Locate the cell with the specified text and output its [X, Y] center coordinate. 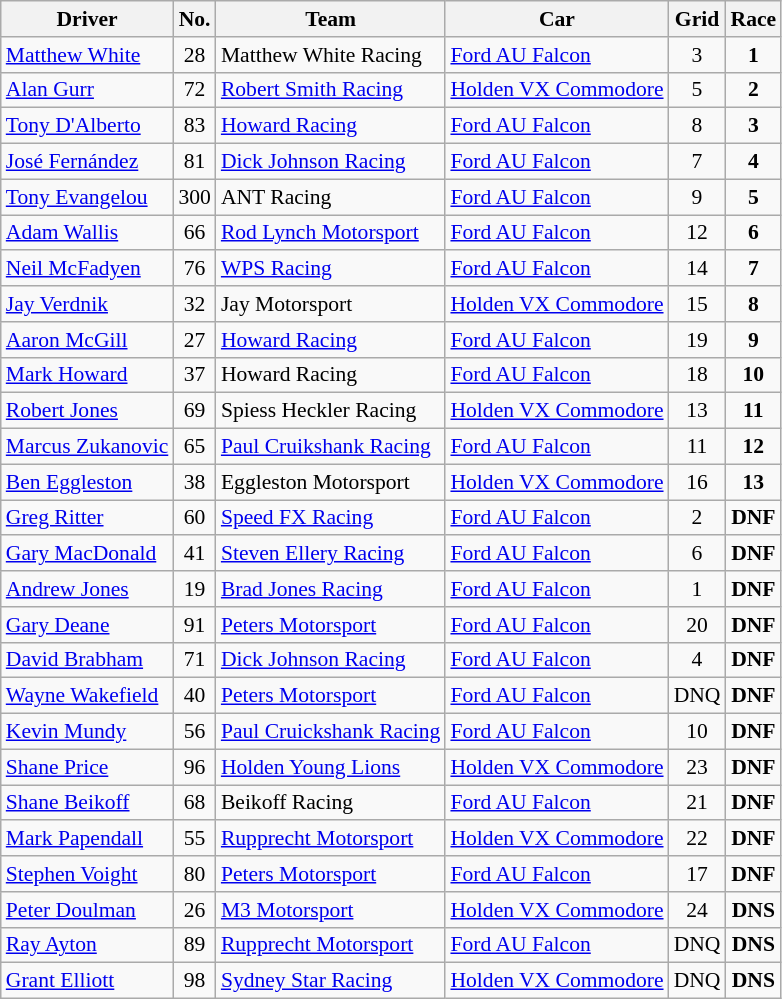
15 [698, 304]
David Brabham [88, 660]
65 [194, 447]
91 [194, 625]
Paul Cruickshank Racing [331, 732]
Adam Wallis [88, 233]
Spiess Heckler Racing [331, 411]
26 [194, 910]
Ben Eggleston [88, 482]
Matthew White Racing [331, 55]
Matthew White [88, 55]
Team [331, 19]
Kevin Mundy [88, 732]
81 [194, 162]
WPS Racing [331, 269]
Shane Beikoff [88, 803]
14 [698, 269]
Jay Verdnik [88, 304]
M3 Motorsport [331, 910]
Wayne Wakefield [88, 696]
20 [698, 625]
98 [194, 981]
Eggleston Motorsport [331, 482]
Gary MacDonald [88, 554]
69 [194, 411]
Steven Ellery Racing [331, 554]
Sydney Star Racing [331, 981]
Driver [88, 19]
Mark Howard [88, 375]
23 [698, 767]
Alan Gurr [88, 90]
Andrew Jones [88, 589]
Jay Motorsport [331, 304]
José Fernández [88, 162]
24 [698, 910]
41 [194, 554]
Robert Smith Racing [331, 90]
Race [753, 19]
Gary Deane [88, 625]
Holden Young Lions [331, 767]
83 [194, 126]
21 [698, 803]
Mark Papendall [88, 839]
Tony D'Alberto [88, 126]
68 [194, 803]
76 [194, 269]
Greg Ritter [88, 518]
Rod Lynch Motorsport [331, 233]
66 [194, 233]
Marcus Zukanovic [88, 447]
Tony Evangelou [88, 197]
56 [194, 732]
27 [194, 340]
60 [194, 518]
89 [194, 945]
Robert Jones [88, 411]
96 [194, 767]
38 [194, 482]
28 [194, 55]
Car [556, 19]
32 [194, 304]
Grant Elliott [88, 981]
71 [194, 660]
ANT Racing [331, 197]
No. [194, 19]
18 [698, 375]
Beikoff Racing [331, 803]
22 [698, 839]
16 [698, 482]
Neil McFadyen [88, 269]
17 [698, 874]
Shane Price [88, 767]
Grid [698, 19]
300 [194, 197]
55 [194, 839]
Peter Doulman [88, 910]
80 [194, 874]
Aaron McGill [88, 340]
Ray Ayton [88, 945]
37 [194, 375]
Stephen Voight [88, 874]
Brad Jones Racing [331, 589]
72 [194, 90]
40 [194, 696]
Speed FX Racing [331, 518]
Paul Cruikshank Racing [331, 447]
